Return [x, y] of the center of cell containing provided text 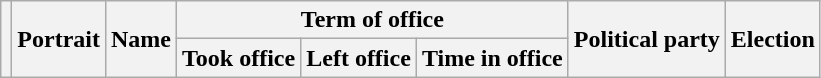
Time in office [492, 58]
Left office [359, 58]
Portrait [59, 39]
Election [772, 39]
Took office [239, 58]
Political party [646, 39]
Term of office [373, 20]
Name [140, 39]
